From the cell containing the given text, extract its center point as [x, y] coordinate. 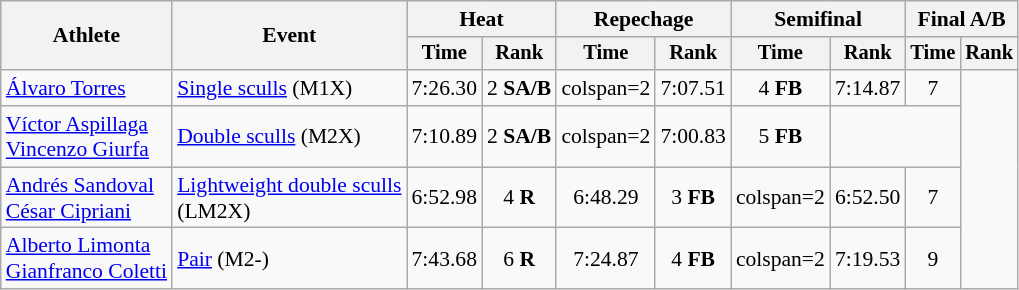
Double sculls (M2X) [289, 136]
7:07.51 [692, 88]
7:00.83 [692, 136]
Repechage [644, 19]
Lightweight double sculls(LM2X) [289, 198]
7:26.30 [444, 88]
Athlete [86, 36]
3 FB [692, 198]
Andrés SandovalCésar Cipriani [86, 198]
5 FB [780, 136]
7:43.68 [444, 258]
Álvaro Torres [86, 88]
6 R [519, 258]
Final A/B [961, 19]
Single sculls (M1X) [289, 88]
Víctor AspillagaVincenzo Giurfa [86, 136]
Heat [481, 19]
4 R [519, 198]
Semifinal [818, 19]
Event [289, 36]
Alberto LimontaGianfranco Coletti [86, 258]
Pair (M2-) [289, 258]
6:52.50 [868, 198]
6:48.29 [606, 198]
7:14.87 [868, 88]
7:24.87 [606, 258]
7:19.53 [868, 258]
6:52.98 [444, 198]
9 [932, 258]
7:10.89 [444, 136]
